Find where the given text appears and provide that cell's center as (x, y) coordinate. 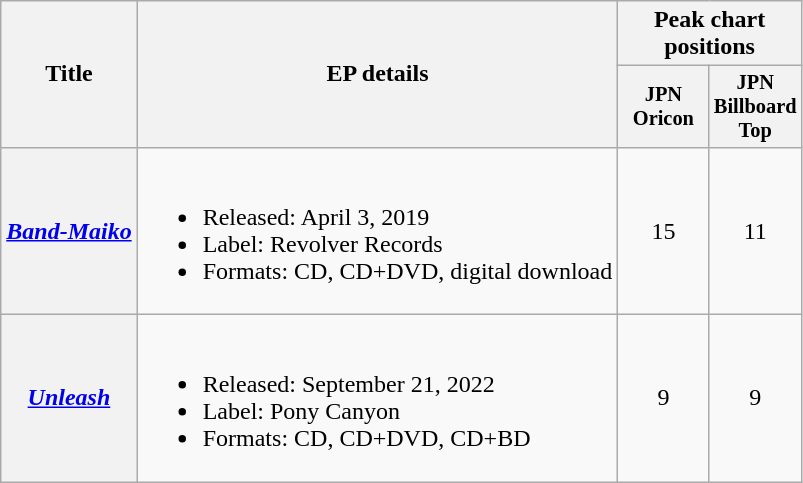
Title (69, 74)
Released: September 21, 2022Label: Pony CanyonFormats: CD, CD+DVD, CD+BD (378, 398)
Peak chart positions (710, 34)
EP details (378, 74)
11 (755, 230)
Released: April 3, 2019Label: Revolver RecordsFormats: CD, CD+DVD, digital download (378, 230)
15 (664, 230)
JPNBillboardTop (755, 107)
JPNOricon (664, 107)
Band-Maiko (69, 230)
Unleash (69, 398)
